Determine the [X, Y] coordinate at the center of the cell enclosing the given text.  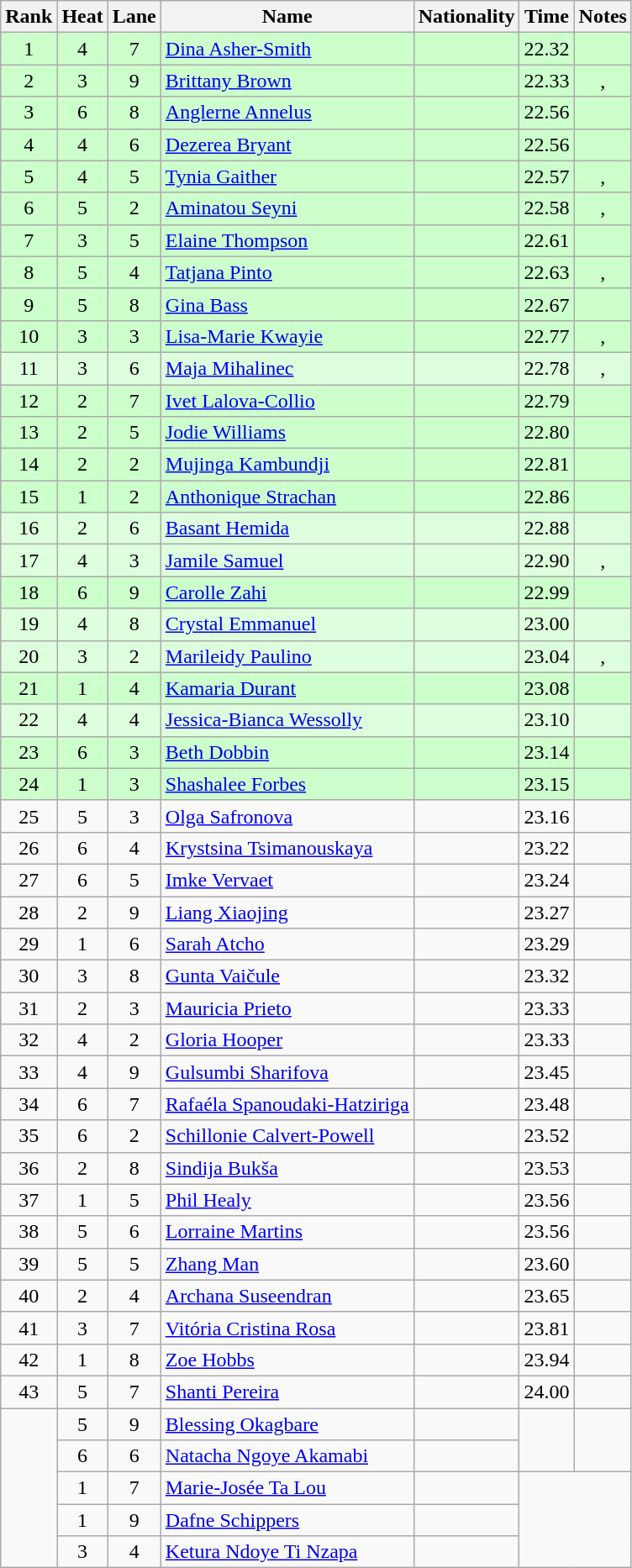
Dafne Schippers [287, 1520]
Nationality [466, 17]
31 [29, 1008]
15 [29, 497]
Carolle Zahi [287, 592]
23.53 [546, 1168]
33 [29, 1072]
25 [29, 816]
22.33 [546, 81]
Brittany Brown [287, 81]
26 [29, 848]
22.67 [546, 304]
Gloria Hooper [287, 1040]
23.27 [546, 912]
Olga Safronova [287, 816]
Mauricia Prieto [287, 1008]
42 [29, 1360]
Sarah Atcho [287, 944]
14 [29, 465]
Maja Mihalinec [287, 368]
22.61 [546, 240]
Schillonie Calvert-Powell [287, 1136]
Gunta Vaičule [287, 976]
32 [29, 1040]
Lane [134, 17]
Tynia Gaither [287, 176]
22.79 [546, 401]
22.63 [546, 272]
23.00 [546, 624]
Dezerea Bryant [287, 145]
Elaine Thompson [287, 240]
39 [29, 1264]
Shashalee Forbes [287, 784]
Kamaria Durant [287, 688]
Notes [603, 17]
18 [29, 592]
24.00 [546, 1392]
22.80 [546, 433]
23.65 [546, 1296]
Dina Asher-Smith [287, 49]
Anglerne Annelus [287, 113]
22.57 [546, 176]
23.60 [546, 1264]
22.77 [546, 336]
Ketura Ndoye Ti Nzapa [287, 1552]
Name [287, 17]
Zoe Hobbs [287, 1360]
Rafaéla Spanoudaki-Hatziriga [287, 1104]
22.32 [546, 49]
21 [29, 688]
Marie-Josée Ta Lou [287, 1488]
23.48 [546, 1104]
Shanti Pereira [287, 1392]
Marileidy Paulino [287, 656]
23.81 [546, 1328]
Zhang Man [287, 1264]
23.04 [546, 656]
22.88 [546, 529]
22.90 [546, 560]
11 [29, 368]
Mujinga Kambundji [287, 465]
27 [29, 880]
Anthonique Strachan [287, 497]
22.78 [546, 368]
23.94 [546, 1360]
Krystsina Tsimanouskaya [287, 848]
Gulsumbi Sharifova [287, 1072]
29 [29, 944]
38 [29, 1232]
23.10 [546, 720]
22.58 [546, 208]
35 [29, 1136]
37 [29, 1200]
23.52 [546, 1136]
13 [29, 433]
41 [29, 1328]
23.15 [546, 784]
Rank [29, 17]
Aminatou Seyni [287, 208]
40 [29, 1296]
Phil Healy [287, 1200]
23.29 [546, 944]
Archana Suseendran [287, 1296]
17 [29, 560]
23 [29, 752]
Natacha Ngoye Akamabi [287, 1456]
Basant Hemida [287, 529]
30 [29, 976]
Imke Vervaet [287, 880]
20 [29, 656]
Jodie Williams [287, 433]
Lisa-Marie Kwayie [287, 336]
22.86 [546, 497]
Crystal Emmanuel [287, 624]
Lorraine Martins [287, 1232]
23.14 [546, 752]
Vitória Cristina Rosa [287, 1328]
Tatjana Pinto [287, 272]
22.99 [546, 592]
Heat [82, 17]
23.45 [546, 1072]
10 [29, 336]
Liang Xiaojing [287, 912]
Beth Dobbin [287, 752]
23.32 [546, 976]
34 [29, 1104]
Ivet Lalova-Collio [287, 401]
Jamile Samuel [287, 560]
22.81 [546, 465]
Jessica-Bianca Wessolly [287, 720]
23.22 [546, 848]
24 [29, 784]
36 [29, 1168]
Sindija Bukša [287, 1168]
Time [546, 17]
12 [29, 401]
23.24 [546, 880]
23.16 [546, 816]
Blessing Okagbare [287, 1424]
22 [29, 720]
23.08 [546, 688]
28 [29, 912]
Gina Bass [287, 304]
16 [29, 529]
19 [29, 624]
43 [29, 1392]
